Scan for the cell matching the given text and deliver its (X, Y) coordinate at center. 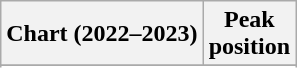
Chart (2022–2023) (102, 34)
Peakposition (249, 34)
